Scan for the cell matching the given text and deliver its [x, y] coordinate at center. 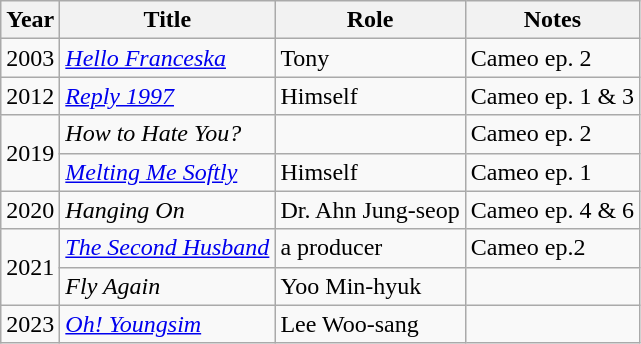
a producer [370, 248]
2012 [30, 96]
Cameo ep. 4 & 6 [552, 210]
2023 [30, 324]
Dr. Ahn Jung-seop [370, 210]
Hanging On [168, 210]
Tony [370, 58]
Year [30, 20]
2003 [30, 58]
2019 [30, 153]
Hello Franceska [168, 58]
How to Hate You? [168, 134]
Oh! Youngsim [168, 324]
2020 [30, 210]
Notes [552, 20]
Cameo ep. 1 [552, 172]
Cameo ep. 1 & 3 [552, 96]
The Second Husband [168, 248]
Fly Again [168, 286]
Cameo ep.2 [552, 248]
Melting Me Softly [168, 172]
2021 [30, 267]
Yoo Min-hyuk [370, 286]
Title [168, 20]
Lee Woo-sang [370, 324]
Reply 1997 [168, 96]
Role [370, 20]
